Find where the given text appears and provide that cell's center as [X, Y] coordinate. 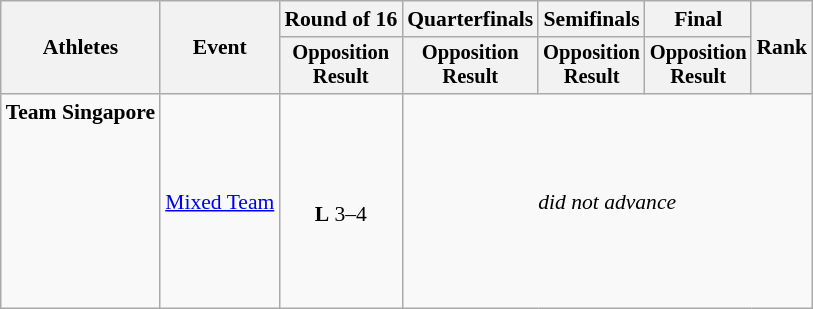
Round of 16 [340, 19]
Quarterfinals [470, 19]
Event [220, 48]
L 3–4 [340, 201]
Semifinals [592, 19]
Team Singapore [80, 201]
Mixed Team [220, 201]
Rank [782, 48]
did not advance [607, 201]
Final [698, 19]
Athletes [80, 48]
